Locate the cell with the specified text and output its (X, Y) center coordinate. 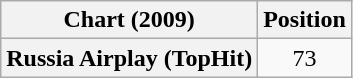
73 (305, 58)
Position (305, 20)
Russia Airplay (TopHit) (130, 58)
Chart (2009) (130, 20)
